Output the (x, y) coordinate of the center of the cell containing the given text.  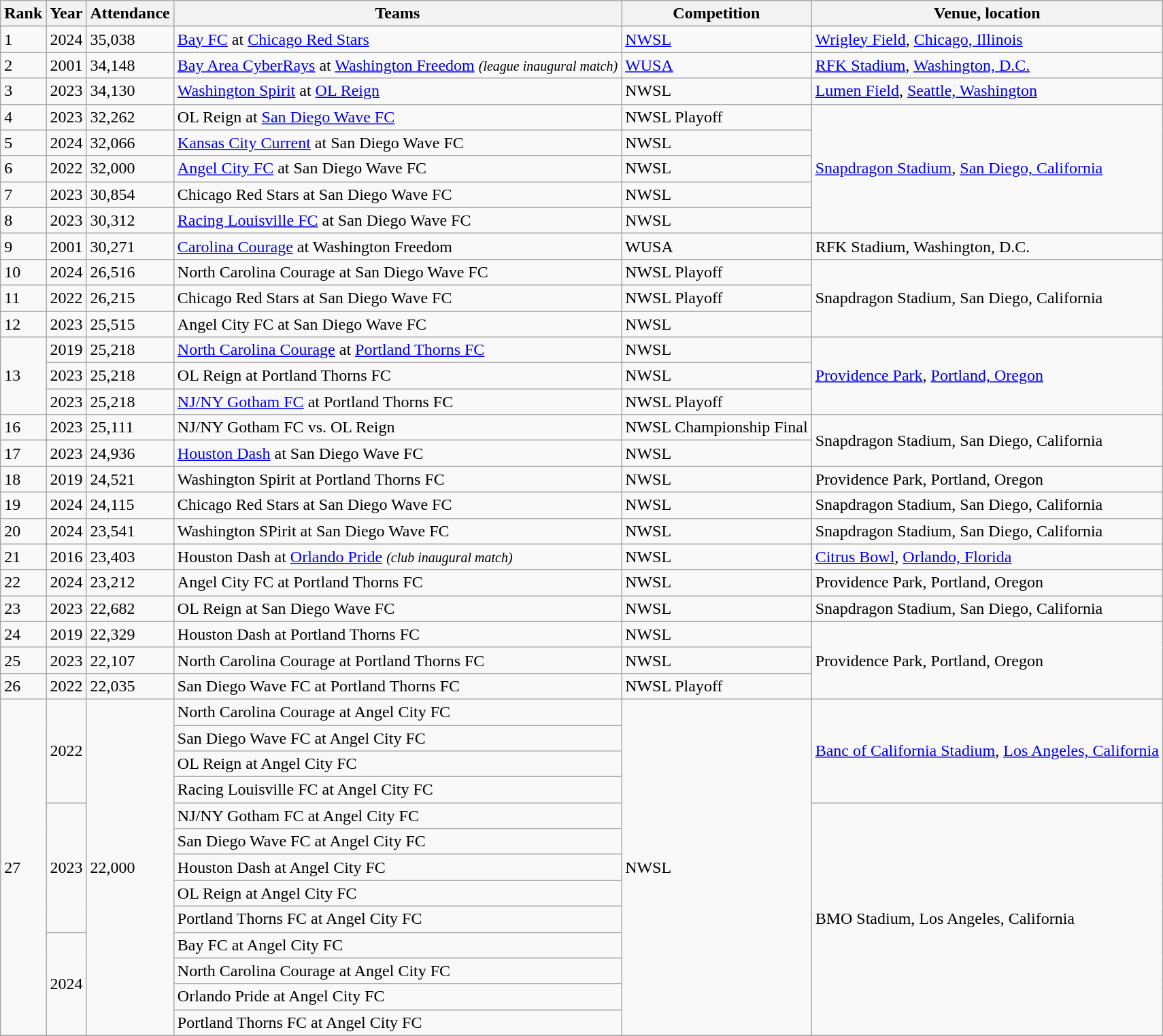
26 (23, 686)
22 (23, 583)
1 (23, 39)
Houston Dash at San Diego Wave FC (397, 453)
25,111 (130, 428)
Orlando Pride at Angel City FC (397, 997)
32,066 (130, 143)
Banc of California Stadium, Los Angeles, California (987, 750)
10 (23, 272)
Year (67, 14)
Angel City FC at Portland Thorns FC (397, 583)
22,035 (130, 686)
NJ/NY Gotham FC at Portland Thorns FC (397, 402)
32,000 (130, 169)
35,038 (130, 39)
Houston Dash at Portland Thorns FC (397, 634)
13 (23, 376)
OL Reign at Portland Thorns FC (397, 376)
32,262 (130, 117)
11 (23, 298)
Bay FC at Chicago Red Stars (397, 39)
22,107 (130, 660)
24,936 (130, 453)
Carolina Courage at Washington Freedom (397, 246)
7 (23, 194)
Washington SPirit at San Diego Wave FC (397, 531)
Attendance (130, 14)
24,521 (130, 479)
Houston Dash at Angel City FC (397, 867)
25 (23, 660)
2016 (67, 557)
9 (23, 246)
23 (23, 608)
27 (23, 867)
Racing Louisville FC at Angel City FC (397, 790)
30,854 (130, 194)
34,148 (130, 65)
Venue, location (987, 14)
16 (23, 428)
Washington Spirit at OL Reign (397, 91)
Rank (23, 14)
21 (23, 557)
23,541 (130, 531)
North Carolina Courage at San Diego Wave FC (397, 272)
NWSL Championship Final (717, 428)
6 (23, 169)
3 (23, 91)
Bay FC at Angel City FC (397, 945)
Wrigley Field, Chicago, Illinois (987, 39)
2 (23, 65)
26,516 (130, 272)
NJ/NY Gotham FC vs. OL Reign (397, 428)
22,000 (130, 867)
24,115 (130, 505)
19 (23, 505)
Kansas City Current at San Diego Wave FC (397, 143)
NJ/NY Gotham FC at Angel City FC (397, 816)
4 (23, 117)
Competition (717, 14)
Racing Louisville FC at San Diego Wave FC (397, 220)
Lumen Field, Seattle, Washington (987, 91)
23,403 (130, 557)
20 (23, 531)
24 (23, 634)
Citrus Bowl, Orlando, Florida (987, 557)
BMO Stadium, Los Angeles, California (987, 919)
22,329 (130, 634)
8 (23, 220)
23,212 (130, 583)
17 (23, 453)
18 (23, 479)
30,312 (130, 220)
Bay Area CyberRays at Washington Freedom (league inaugural match) (397, 65)
5 (23, 143)
12 (23, 324)
Teams (397, 14)
Houston Dash at Orlando Pride (club inaugural match) (397, 557)
30,271 (130, 246)
25,515 (130, 324)
Washington Spirit at Portland Thorns FC (397, 479)
34,130 (130, 91)
San Diego Wave FC at Portland Thorns FC (397, 686)
26,215 (130, 298)
22,682 (130, 608)
